Return the (x, y) coordinate for the center point of the cell that contains the specified text.  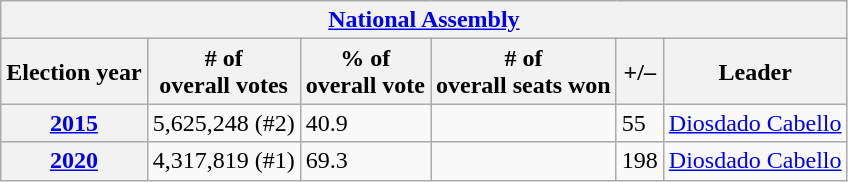
40.9 (365, 123)
# ofoverall seats won (524, 72)
+/– (640, 72)
Leader (755, 72)
2020 (74, 161)
198 (640, 161)
% ofoverall vote (365, 72)
4,317,819 (#1) (224, 161)
5,625,248 (#2) (224, 123)
National Assembly (424, 20)
55 (640, 123)
Election year (74, 72)
# ofoverall votes (224, 72)
2015 (74, 123)
69.3 (365, 161)
